Find where the given text appears and provide that cell's center as [x, y] coordinate. 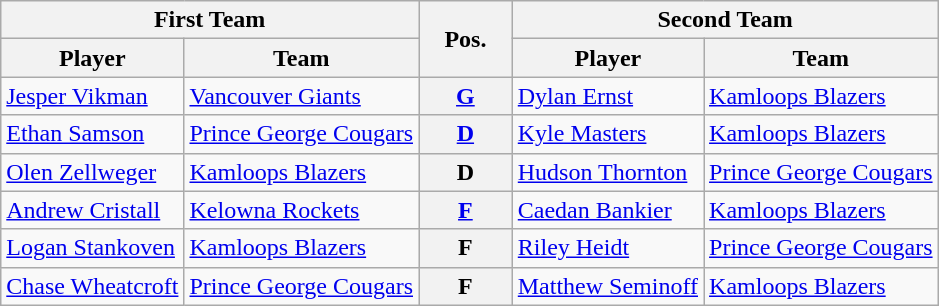
Andrew Cristall [92, 210]
Second Team [725, 20]
Caedan Bankier [608, 210]
Kelowna Rockets [302, 210]
Dylan Ernst [608, 96]
Pos. [466, 39]
Riley Heidt [608, 248]
Vancouver Giants [302, 96]
First Team [210, 20]
Hudson Thornton [608, 172]
Jesper Vikman [92, 96]
Olen Zellweger [92, 172]
Chase Wheatcroft [92, 286]
Matthew Seminoff [608, 286]
Logan Stankoven [92, 248]
G [466, 96]
Kyle Masters [608, 134]
Ethan Samson [92, 134]
